Find where the given text appears and provide that cell's center as [x, y] coordinate. 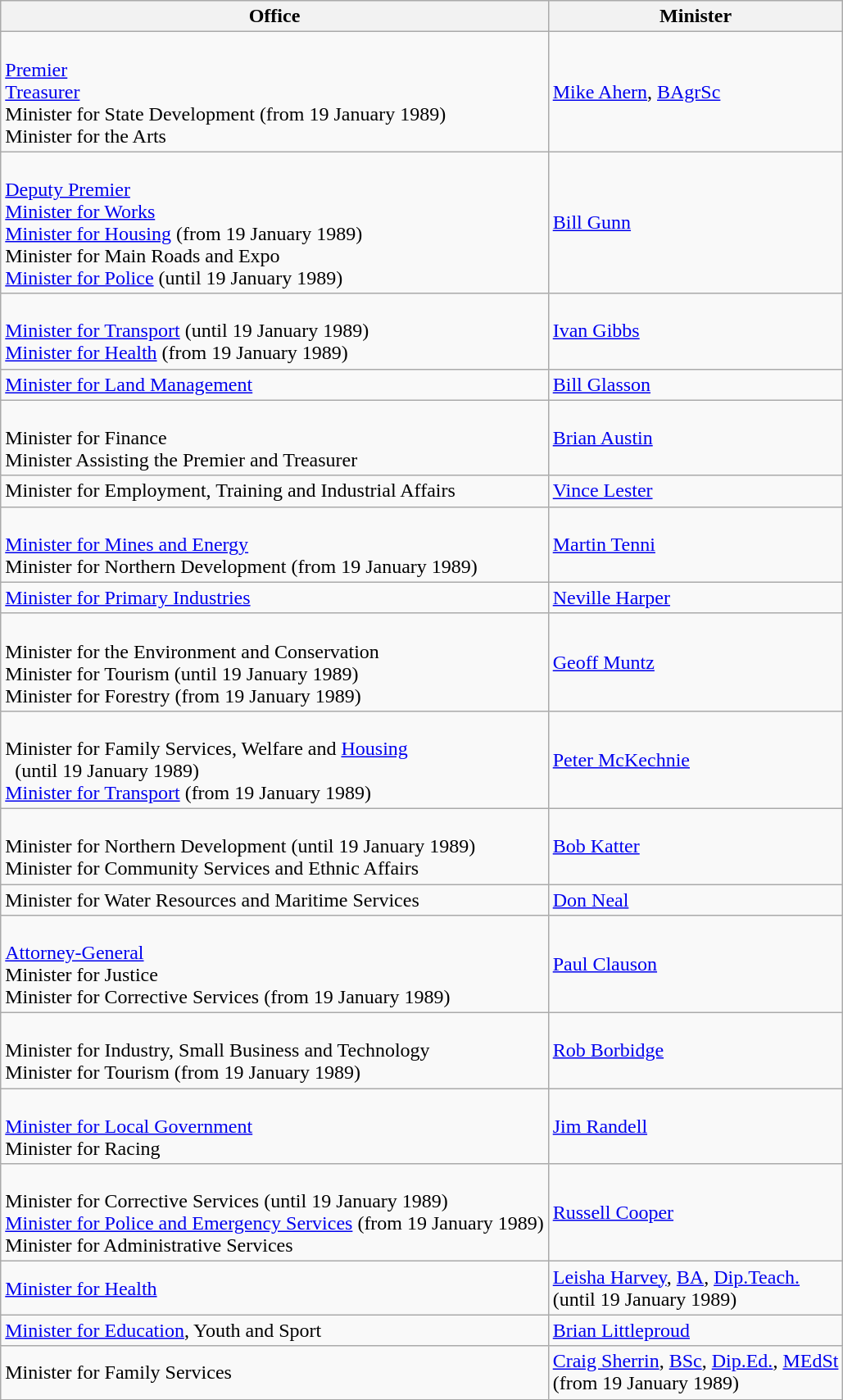
Peter McKechnie [696, 759]
Bill Glasson [696, 384]
Minister for Transport (until 19 January 1989) Minister for Health (from 19 January 1989) [274, 331]
Minister for Mines and Energy Minister for Northern Development (from 19 January 1989) [274, 544]
Minister for Finance Minister Assisting the Premier and Treasurer [274, 438]
Geoff Muntz [696, 662]
Premier Treasurer Minister for State Development (from 19 January 1989) Minister for the Arts [274, 92]
Minister for Water Resources and Maritime Services [274, 899]
Office [274, 16]
Russell Cooper [696, 1213]
Minister for Family Services, Welfare and Housing (until 19 January 1989) Minister for Transport (from 19 January 1989) [274, 759]
Ivan Gibbs [696, 331]
Minister for Local Government Minister for Racing [274, 1126]
Brian Austin [696, 438]
Don Neal [696, 899]
Minister for the Environment and Conservation Minister for Tourism (until 19 January 1989) Minister for Forestry (from 19 January 1989) [274, 662]
Attorney-General Minister for Justice Minister for Corrective Services (from 19 January 1989) [274, 964]
Minister for Employment, Training and Industrial Affairs [274, 491]
Mike Ahern, BAgrSc [696, 92]
Bill Gunn [696, 223]
Minister for Northern Development (until 19 January 1989) Minister for Community Services and Ethnic Affairs [274, 846]
Leisha Harvey, BA, Dip.Teach.(until 19 January 1989) [696, 1289]
Minister for Industry, Small Business and Technology Minister for Tourism (from 19 January 1989) [274, 1051]
Paul Clauson [696, 964]
Neville Harper [696, 598]
Minister for Health [274, 1289]
Craig Sherrin, BSc, Dip.Ed., MEdSt(from 19 January 1989) [696, 1372]
Bob Katter [696, 846]
Jim Randell [696, 1126]
Minister for Education, Youth and Sport [274, 1330]
Minister for Primary Industries [274, 598]
Minister for Family Services [274, 1372]
Rob Borbidge [696, 1051]
Minister [696, 16]
Brian Littleproud [696, 1330]
Minister for Land Management [274, 384]
Vince Lester [696, 491]
Martin Tenni [696, 544]
